From the cell containing the given text, extract its center point as (x, y) coordinate. 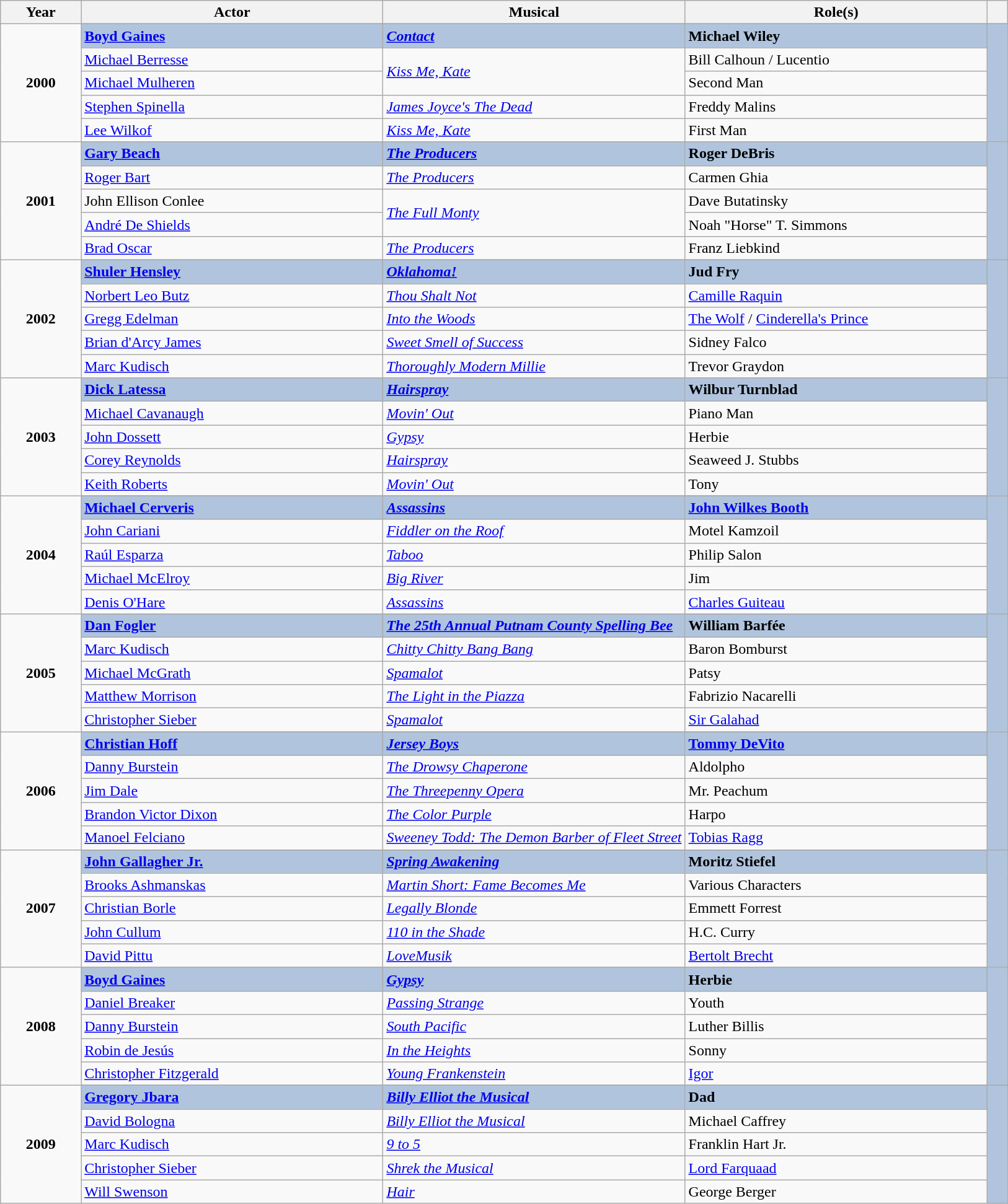
Sweet Smell of Success (534, 343)
Shrek the Musical (534, 1168)
David Bologna (232, 1121)
2009 (41, 1145)
Tobias Ragg (836, 838)
The Drowsy Chaperone (534, 767)
Jim (836, 578)
Manoel Felciano (232, 838)
Raúl Esparza (232, 555)
2001 (41, 201)
Big River (534, 578)
Dad (836, 1097)
Motel Kamzoil (836, 531)
Actor (232, 12)
Bertolt Brecht (836, 956)
John Dossett (232, 437)
Passing Strange (534, 1003)
Christian Borle (232, 908)
Oklahoma! (534, 271)
H.C. Curry (836, 932)
Thoroughly Modern Millie (534, 366)
Corey Reynolds (232, 460)
John Cariani (232, 531)
Brandon Victor Dixon (232, 814)
John Wilkes Booth (836, 508)
Michael McElroy (232, 578)
2004 (41, 555)
Brooks Ashmanskas (232, 885)
Daniel Breaker (232, 1003)
Matthew Morrison (232, 696)
Wilbur Turnblad (836, 390)
Roger DeBris (836, 154)
110 in the Shade (534, 932)
Fiddler on the Roof (534, 531)
Seaweed J. Stubbs (836, 460)
Roger Bart (232, 177)
Dave Butatinsky (836, 201)
Noah "Horse" T. Simmons (836, 224)
Piano Man (836, 413)
The 25th Annual Putnam County Spelling Bee (534, 625)
Will Swenson (232, 1192)
Gregg Edelman (232, 319)
Franz Liebkind (836, 248)
Igor (836, 1074)
Christian Hoff (232, 744)
Year (41, 12)
Gary Beach (232, 154)
Brian d'Arcy James (232, 343)
Role(s) (836, 12)
Taboo (534, 555)
Jim Dale (232, 791)
Freddy Malins (836, 107)
Luther Billis (836, 1026)
Michael McGrath (232, 672)
André De Shields (232, 224)
Lee Wilkof (232, 130)
George Berger (836, 1192)
Sweeney Todd: The Demon Barber of Fleet Street (534, 838)
Robin de Jesús (232, 1050)
The Threepenny Opera (534, 791)
Trevor Graydon (836, 366)
Contact (534, 36)
2007 (41, 908)
2005 (41, 672)
William Barfée (836, 625)
Camille Raquin (836, 296)
Michael Caffrey (836, 1121)
Harpo (836, 814)
First Man (836, 130)
Moritz Stiefel (836, 861)
Second Man (836, 83)
Thou Shalt Not (534, 296)
Fabrizio Nacarelli (836, 696)
John Gallagher Jr. (232, 861)
Aldolpho (836, 767)
Keith Roberts (232, 484)
Jud Fry (836, 271)
Norbert Leo Butz (232, 296)
Philip Salon (836, 555)
Michael Wiley (836, 36)
Sonny (836, 1050)
Dan Fogler (232, 625)
James Joyce's The Dead (534, 107)
John Ellison Conlee (232, 201)
2003 (41, 437)
LoveMusik (534, 956)
Tony (836, 484)
Young Frankenstein (534, 1074)
2002 (41, 319)
2000 (41, 83)
Franklin Hart Jr. (836, 1145)
The Color Purple (534, 814)
Shuler Hensley (232, 271)
Martin Short: Fame Becomes Me (534, 885)
Stephen Spinella (232, 107)
John Cullum (232, 932)
Baron Bomburst (836, 649)
Tommy DeVito (836, 744)
South Pacific (534, 1026)
David Pittu (232, 956)
Various Characters (836, 885)
The Wolf / Cinderella's Prince (836, 319)
Jersey Boys (534, 744)
Dick Latessa (232, 390)
2006 (41, 791)
Lord Farquaad (836, 1168)
Chitty Chitty Bang Bang (534, 649)
Legally Blonde (534, 908)
The Full Monty (534, 213)
Hair (534, 1192)
Into the Woods (534, 319)
Michael Berresse (232, 59)
Emmett Forrest (836, 908)
Michael Cavanaugh (232, 413)
Michael Cerveris (232, 508)
In the Heights (534, 1050)
Christopher Fitzgerald (232, 1074)
Youth (836, 1003)
Sir Galahad (836, 720)
2008 (41, 1026)
Patsy (836, 672)
Gregory Jbara (232, 1097)
Mr. Peachum (836, 791)
Sidney Falco (836, 343)
9 to 5 (534, 1145)
Spring Awakening (534, 861)
Michael Mulheren (232, 83)
Brad Oscar (232, 248)
Denis O'Hare (232, 602)
Bill Calhoun / Lucentio (836, 59)
Carmen Ghia (836, 177)
Charles Guiteau (836, 602)
The Light in the Piazza (534, 696)
Musical (534, 12)
